Provide the [x, y] coordinate of the cell's center where the given text is located.  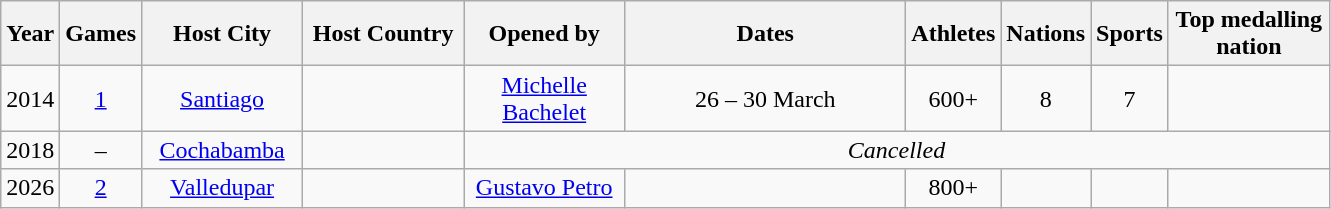
Cancelled [897, 150]
Michelle Bachelet [544, 98]
Athletes [954, 34]
Cochabamba [222, 150]
Host Country [384, 34]
800+ [954, 188]
Dates [766, 34]
2014 [30, 98]
8 [1046, 98]
26 – 30 March [766, 98]
Opened by [544, 34]
Valledupar [222, 188]
2 [101, 188]
600+ [954, 98]
Host City [222, 34]
1 [101, 98]
– [101, 150]
2018 [30, 150]
7 [1130, 98]
Games [101, 34]
Gustavo Petro [544, 188]
Year [30, 34]
2026 [30, 188]
Santiago [222, 98]
Top medallingnation [1248, 34]
Nations [1046, 34]
Sports [1130, 34]
